Provide the (x, y) coordinate of the cell's center where the given text is located.  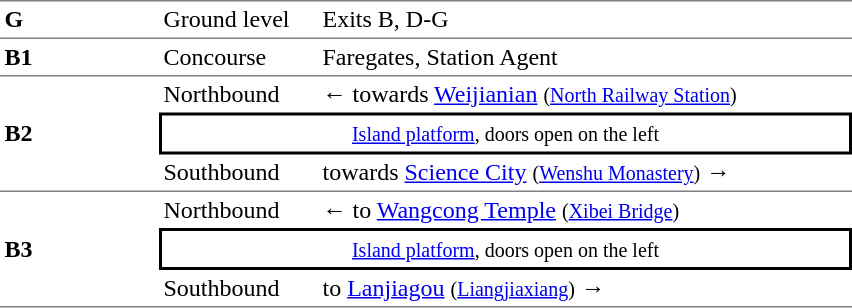
← towards Weijianian (North Railway Station) (585, 94)
B2 (80, 134)
B1 (80, 58)
to Lanjiagou (Liangjiaxiang) → (585, 289)
Faregates, Station Agent (585, 58)
Concourse (238, 58)
towards Science City (Wenshu Monastery) → (585, 173)
← to Wangcong Temple (Xibei Bridge) (585, 210)
B3 (80, 250)
G (80, 20)
Ground level (238, 20)
Exits B, D-G (585, 20)
